Provide the (x, y) coordinate of the cell's center where the given text is located.  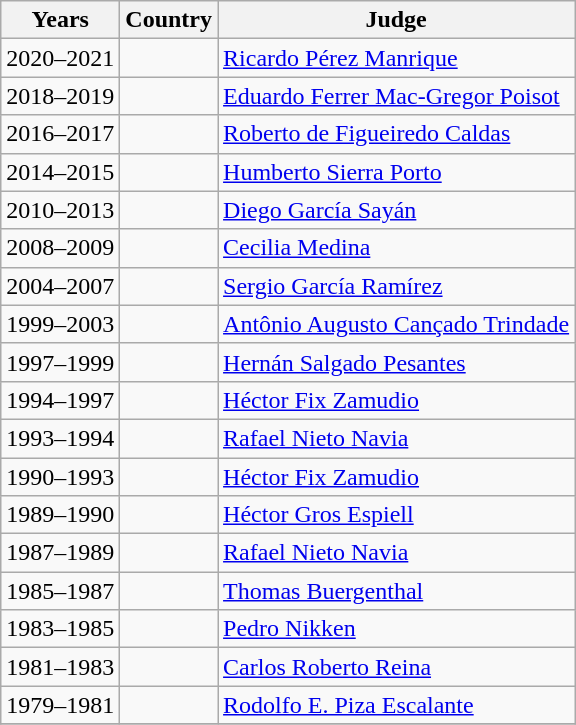
1987–1989 (60, 553)
Roberto de Figueiredo Caldas (396, 134)
1999–2003 (60, 324)
1989–1990 (60, 515)
1985–1987 (60, 591)
Antônio Augusto Cançado Trindade (396, 324)
2018–2019 (60, 96)
Hernán Salgado Pesantes (396, 362)
Sergio García Ramírez (396, 286)
1981–1983 (60, 667)
Ricardo Pérez Manrique (396, 58)
2008–2009 (60, 248)
1997–1999 (60, 362)
Eduardo Ferrer Mac-Gregor Poisot (396, 96)
2004–2007 (60, 286)
Years (60, 20)
Rodolfo E. Piza Escalante (396, 705)
2016–2017 (60, 134)
Thomas Buergenthal (396, 591)
Héctor Gros Espiell (396, 515)
1983–1985 (60, 629)
Diego García Sayán (396, 210)
1979–1981 (60, 705)
Pedro Nikken (396, 629)
Country (169, 20)
2014–2015 (60, 172)
Carlos Roberto Reina (396, 667)
Cecilia Medina (396, 248)
1994–1997 (60, 400)
Humberto Sierra Porto (396, 172)
2010–2013 (60, 210)
1990–1993 (60, 477)
Judge (396, 20)
2020–2021 (60, 58)
1993–1994 (60, 438)
